Extract the [x, y] coordinate from the center of the cell holding the provided text.  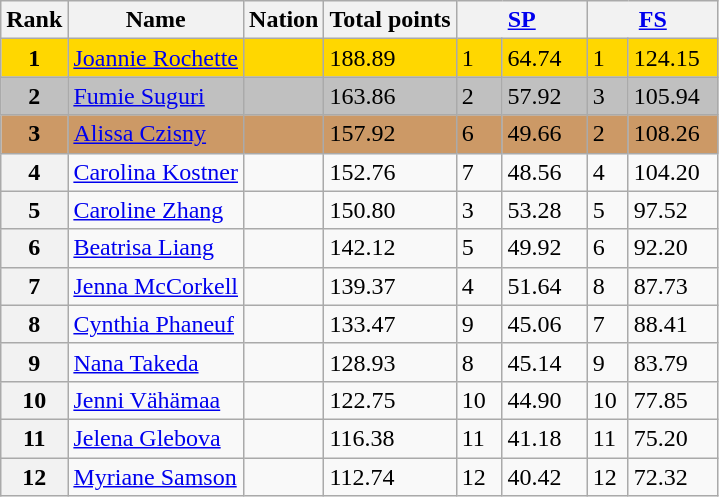
FS [652, 20]
Carolina Kostner [156, 172]
163.86 [390, 96]
88.41 [673, 324]
49.66 [544, 134]
150.80 [390, 210]
188.89 [390, 58]
Caroline Zhang [156, 210]
139.37 [390, 286]
Total points [390, 20]
97.52 [673, 210]
40.42 [544, 477]
Alissa Czisny [156, 134]
41.18 [544, 438]
Myriane Samson [156, 477]
157.92 [390, 134]
Cynthia Phaneuf [156, 324]
49.92 [544, 248]
87.73 [673, 286]
105.94 [673, 96]
45.14 [544, 362]
Fumie Suguri [156, 96]
108.26 [673, 134]
133.47 [390, 324]
128.93 [390, 362]
44.90 [544, 400]
48.56 [544, 172]
77.85 [673, 400]
Rank [34, 20]
Nana Takeda [156, 362]
Jenni Vähämaa [156, 400]
Beatrisa Liang [156, 248]
142.12 [390, 248]
124.15 [673, 58]
SP [522, 20]
51.64 [544, 286]
112.74 [390, 477]
45.06 [544, 324]
Jelena Glebova [156, 438]
116.38 [390, 438]
Nation [284, 20]
83.79 [673, 362]
64.74 [544, 58]
Joannie Rochette [156, 58]
75.20 [673, 438]
152.76 [390, 172]
Name [156, 20]
Jenna McCorkell [156, 286]
53.28 [544, 210]
92.20 [673, 248]
122.75 [390, 400]
104.20 [673, 172]
57.92 [544, 96]
72.32 [673, 477]
